Search for the cell housing the specified text and yield its [X, Y] center coordinate. 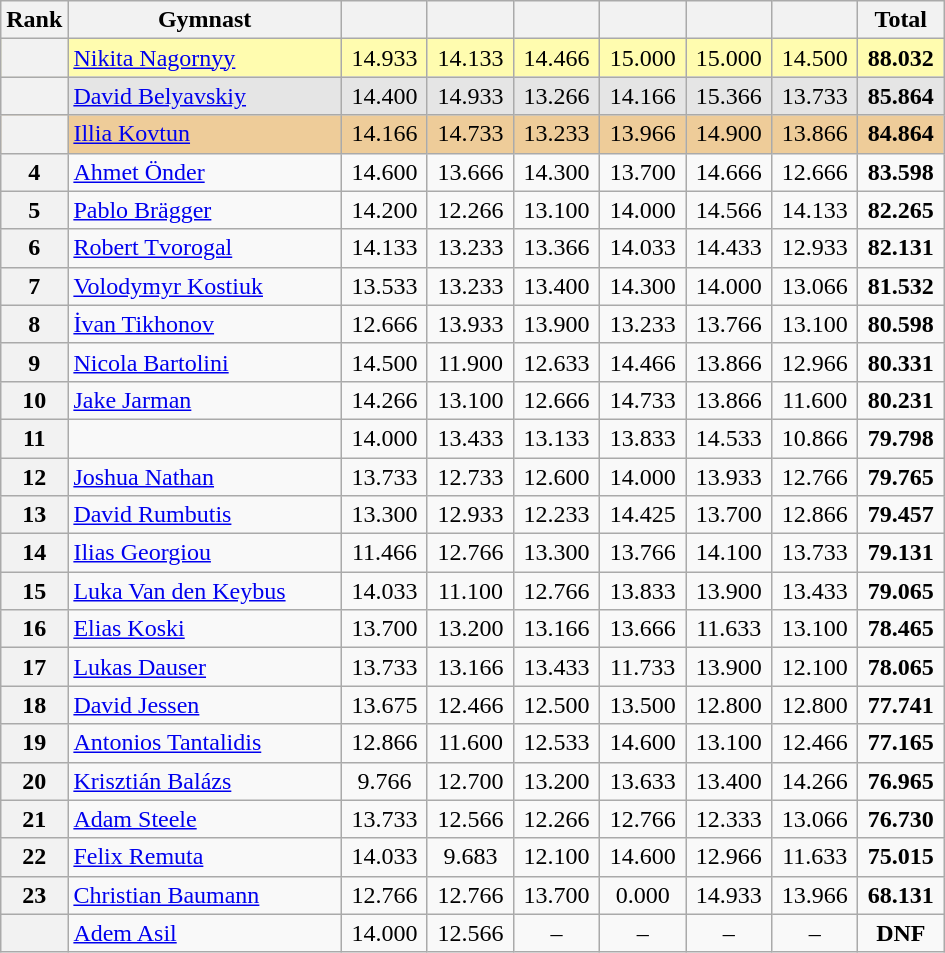
12.733 [470, 477]
80.331 [901, 362]
13.633 [643, 781]
13.266 [557, 96]
83.598 [901, 172]
16 [34, 629]
6 [34, 248]
12.500 [557, 705]
82.131 [901, 248]
78.065 [901, 667]
David Belyavskiy [205, 96]
Adam Steele [205, 819]
17 [34, 667]
Pablo Brägger [205, 210]
23 [34, 895]
75.015 [901, 857]
13.133 [557, 438]
10.866 [815, 438]
19 [34, 743]
11.466 [384, 553]
Gymnast [205, 20]
12.700 [470, 781]
Rank [34, 20]
11.900 [470, 362]
14.400 [384, 96]
88.032 [901, 58]
77.165 [901, 743]
79.065 [901, 591]
9 [34, 362]
Ahmet Önder [205, 172]
0.000 [643, 895]
Jake Jarman [205, 400]
12.333 [729, 819]
15.366 [729, 96]
12 [34, 477]
14.425 [643, 515]
76.730 [901, 819]
13.366 [557, 248]
Volodymyr Kostiuk [205, 286]
14.666 [729, 172]
Total [901, 20]
Ilias Georgiou [205, 553]
12.600 [557, 477]
76.965 [901, 781]
Adem Asil [205, 933]
12.233 [557, 515]
11 [34, 438]
7 [34, 286]
Antonios Tantalidis [205, 743]
9.766 [384, 781]
10 [34, 400]
80.598 [901, 324]
David Jessen [205, 705]
4 [34, 172]
68.131 [901, 895]
21 [34, 819]
20 [34, 781]
78.465 [901, 629]
11.733 [643, 667]
Elias Koski [205, 629]
13.500 [643, 705]
14 [34, 553]
79.798 [901, 438]
Joshua Nathan [205, 477]
14.533 [729, 438]
DNF [901, 933]
David Rumbutis [205, 515]
Luka Van den Keybus [205, 591]
14.100 [729, 553]
22 [34, 857]
14.900 [729, 134]
13.533 [384, 286]
15 [34, 591]
12.633 [557, 362]
Christian Baumann [205, 895]
Krisztián Balázs [205, 781]
14.566 [729, 210]
13.675 [384, 705]
77.741 [901, 705]
Nikita Nagornyy [205, 58]
79.457 [901, 515]
82.265 [901, 210]
8 [34, 324]
81.532 [901, 286]
İvan Tikhonov [205, 324]
80.231 [901, 400]
Illia Kovtun [205, 134]
18 [34, 705]
79.131 [901, 553]
5 [34, 210]
Robert Tvorogal [205, 248]
11.100 [470, 591]
Felix Remuta [205, 857]
84.864 [901, 134]
13 [34, 515]
Nicola Bartolini [205, 362]
14.200 [384, 210]
Lukas Dauser [205, 667]
14.433 [729, 248]
9.683 [470, 857]
85.864 [901, 96]
79.765 [901, 477]
12.533 [557, 743]
